Scan for the cell matching the given text and deliver its [x, y] coordinate at center. 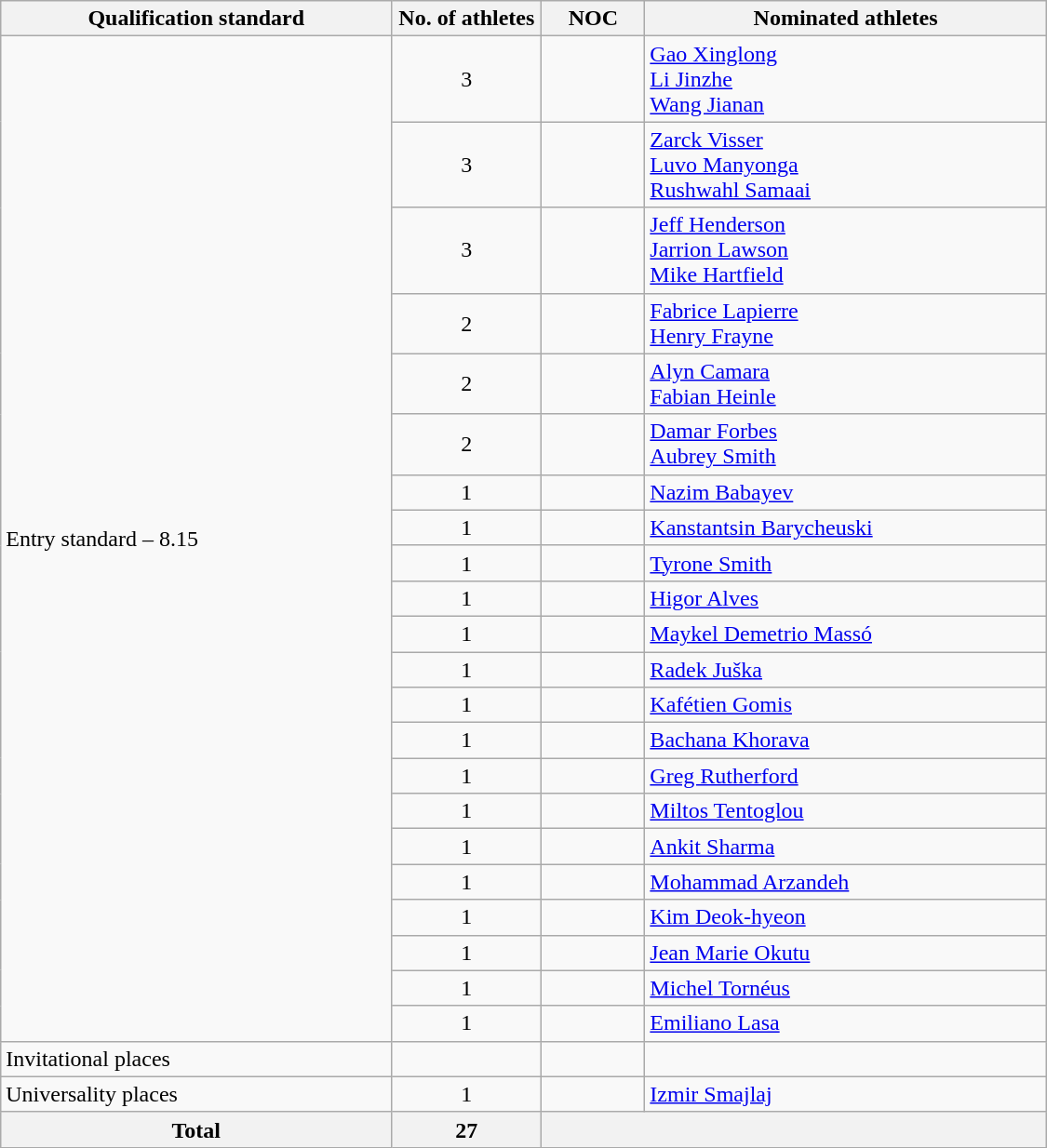
27 [467, 1129]
Invitational places [196, 1059]
Kanstantsin Barycheuski [845, 527]
Izmir Smajlaj [845, 1094]
Emiliano Lasa [845, 1023]
Maykel Demetrio Massó [845, 634]
Mohammad Arzandeh [845, 882]
Gao XinglongLi JinzheWang Jianan [845, 79]
No. of athletes [467, 19]
Ankit Sharma [845, 847]
Kim Deok-hyeon [845, 917]
Jeff HendersonJarrion LawsonMike Hartfield [845, 250]
Damar ForbesAubrey Smith [845, 445]
NOC [594, 19]
Fabrice LapierreHenry Frayne [845, 324]
Total [196, 1129]
Universality places [196, 1094]
Higor Alves [845, 598]
Michel Tornéus [845, 988]
Nazim Babayev [845, 492]
Bachana Khorava [845, 741]
Alyn CamaraFabian Heinle [845, 383]
Tyrone Smith [845, 563]
Miltos Tentoglou [845, 811]
Qualification standard [196, 19]
Greg Rutherford [845, 776]
Radek Juška [845, 669]
Kafétien Gomis [845, 705]
Entry standard – 8.15 [196, 539]
Jean Marie Okutu [845, 953]
Zarck VisserLuvo ManyongaRushwahl Samaai [845, 165]
Nominated athletes [845, 19]
